Pinpoint the cell where the given text exists, returning its (X, Y) midpoint coordinate. 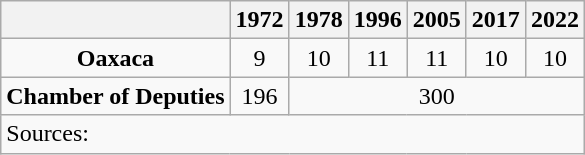
2005 (436, 20)
Sources: (293, 134)
1978 (318, 20)
2017 (496, 20)
300 (436, 96)
1996 (378, 20)
Oaxaca (116, 58)
2022 (554, 20)
1972 (260, 20)
9 (260, 58)
196 (260, 96)
Chamber of Deputies (116, 96)
